Extract the [x, y] coordinate from the center of the cell holding the provided text.  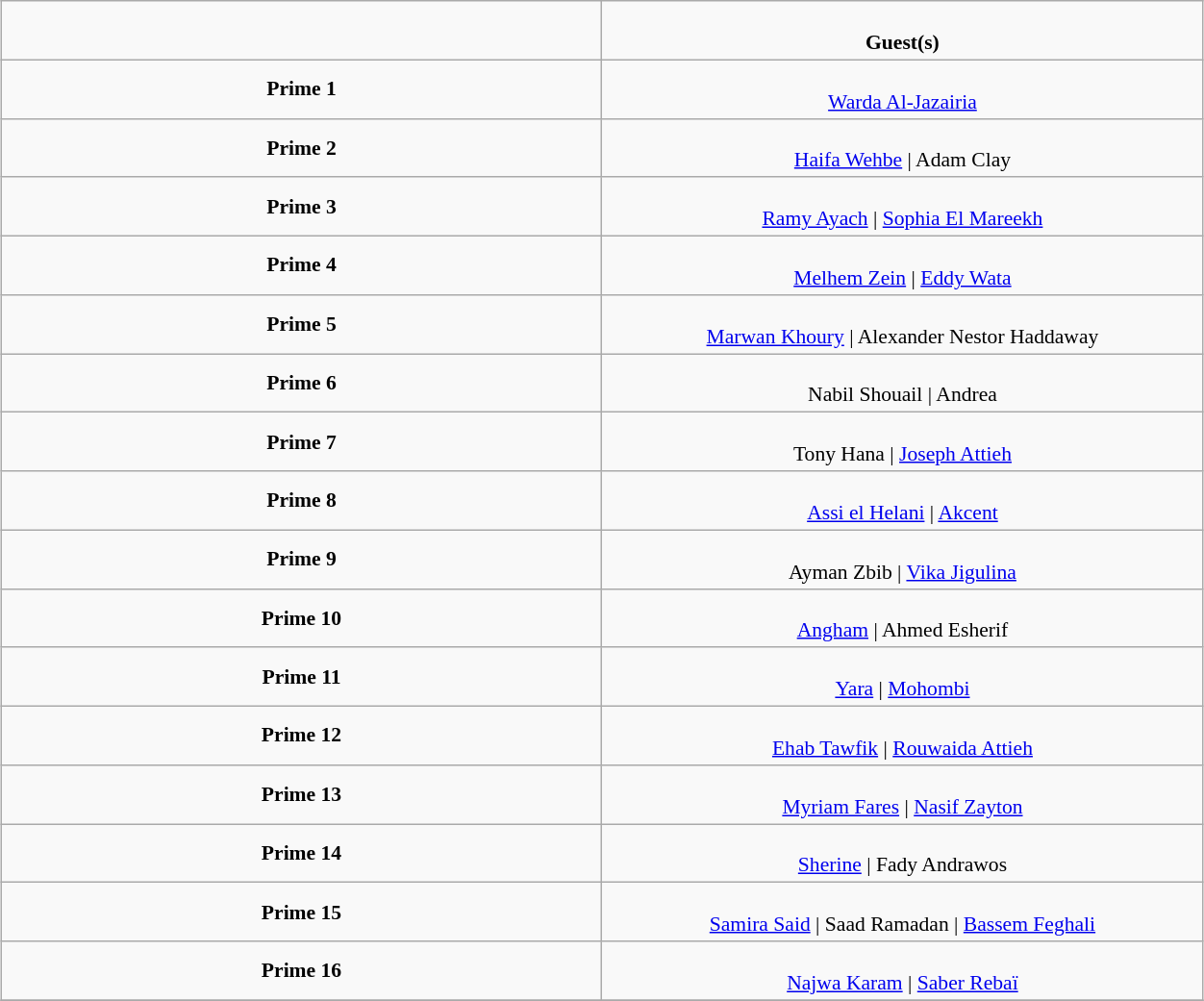
Prime 3 [302, 208]
Prime 12 [302, 737]
Prime 7 [302, 442]
Prime 10 [302, 617]
Nabil Shouail | Andrea [902, 383]
Prime 4 [302, 265]
Samira Said | Saad Ramadan | Bassem Feghali [902, 912]
Prime 6 [302, 383]
Prime 2 [302, 148]
Melhem Zein | Eddy Wata [902, 265]
Prime 9 [302, 560]
Yara | Mohombi [902, 677]
Prime 14 [302, 854]
Ayman Zbib | Vika Jigulina [902, 560]
Najwa Karam | Saber Rebaï [902, 971]
Prime 11 [302, 677]
Prime 1 [302, 88]
Assi el Helani | Akcent [902, 500]
Haifa Wehbe | Adam Clay [902, 148]
Marwan Khoury | Alexander Nestor Haddaway [902, 325]
Ramy Ayach | Sophia El Mareekh [902, 208]
Prime 15 [302, 912]
Guest(s) [902, 31]
Tony Hana | Joseph Attieh [902, 442]
Myriam Fares | Nasif Zayton [902, 794]
Prime 13 [302, 794]
Warda Al-Jazairia [902, 88]
Sherine | Fady Andrawos [902, 854]
Angham | Ahmed Esherif [902, 617]
Prime 5 [302, 325]
Ehab Tawfik | Rouwaida Attieh [902, 737]
Prime 8 [302, 500]
Prime 16 [302, 971]
